Output the [x, y] coordinate of the center of the cell containing the given text.  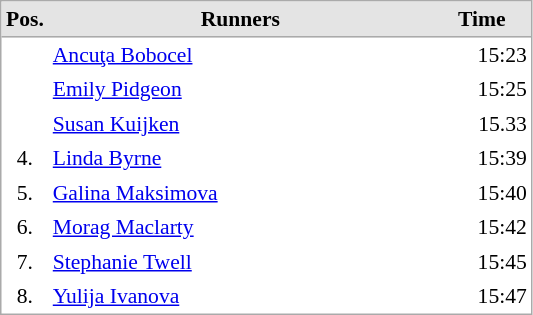
Ancuţa Bobocel [240, 55]
Yulija Ivanova [240, 296]
Emily Pidgeon [240, 89]
15:23 [482, 55]
Stephanie Twell [240, 261]
5. [26, 193]
Susan Kuijken [240, 123]
6. [26, 227]
15:47 [482, 296]
Runners [240, 20]
4. [26, 158]
15:25 [482, 89]
15:39 [482, 158]
8. [26, 296]
Morag Maclarty [240, 227]
Time [482, 20]
7. [26, 261]
15:40 [482, 193]
Galina Maksimova [240, 193]
15.33 [482, 123]
Linda Byrne [240, 158]
15:45 [482, 261]
Pos. [26, 20]
15:42 [482, 227]
